Return the (x, y) coordinate for the center point of the cell that contains the specified text.  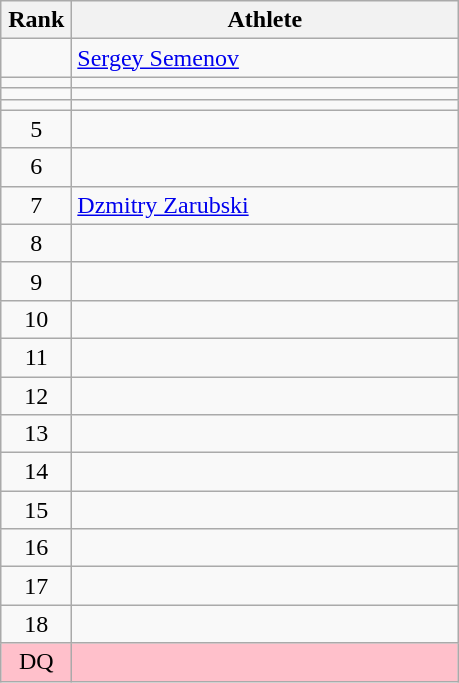
Dzmitry Zarubski (265, 205)
12 (36, 395)
Athlete (265, 20)
13 (36, 434)
17 (36, 586)
6 (36, 167)
15 (36, 510)
8 (36, 243)
10 (36, 319)
7 (36, 205)
14 (36, 472)
11 (36, 357)
Sergey Semenov (265, 58)
Rank (36, 20)
5 (36, 129)
DQ (36, 662)
16 (36, 548)
18 (36, 624)
9 (36, 281)
